Return (X, Y) of the center of cell containing provided text 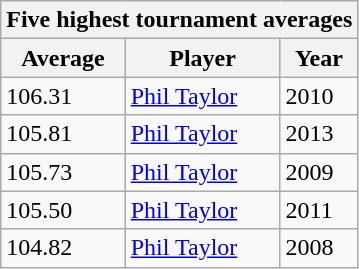
105.81 (63, 134)
2008 (319, 248)
2009 (319, 172)
2010 (319, 96)
Average (63, 58)
2013 (319, 134)
Player (202, 58)
Year (319, 58)
105.73 (63, 172)
Five highest tournament averages (180, 20)
2011 (319, 210)
106.31 (63, 96)
105.50 (63, 210)
104.82 (63, 248)
